Search for the cell housing the specified text and yield its [X, Y] center coordinate. 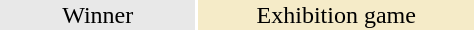
Winner [98, 15]
Exhibition game [336, 15]
